For the text-containing cell, return its midpoint in (x, y) coordinate format. 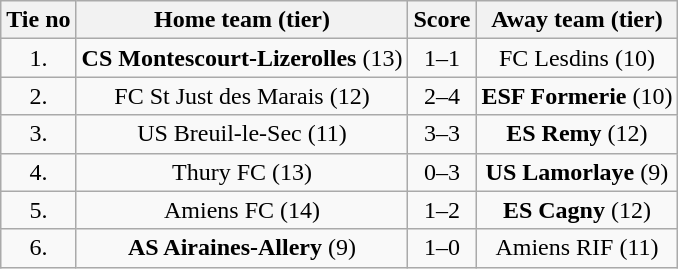
Tie no (38, 20)
2–4 (442, 96)
2. (38, 96)
AS Airaines-Allery (9) (242, 248)
Home team (tier) (242, 20)
US Lamorlaye (9) (577, 172)
4. (38, 172)
US Breuil-le-Sec (11) (242, 134)
3–3 (442, 134)
Thury FC (13) (242, 172)
FC St Just des Marais (12) (242, 96)
0–3 (442, 172)
6. (38, 248)
Amiens RIF (11) (577, 248)
Score (442, 20)
3. (38, 134)
ES Remy (12) (577, 134)
FC Lesdins (10) (577, 58)
5. (38, 210)
1–1 (442, 58)
ESF Formerie (10) (577, 96)
1. (38, 58)
ES Cagny (12) (577, 210)
1–2 (442, 210)
CS Montescourt-Lizerolles (13) (242, 58)
1–0 (442, 248)
Away team (tier) (577, 20)
Amiens FC (14) (242, 210)
